Determine the (X, Y) coordinate at the center of the cell enclosing the given text.  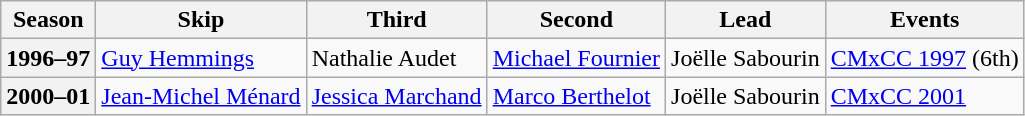
Jessica Marchand (396, 96)
Michael Fournier (576, 58)
1996–97 (48, 58)
2000–01 (48, 96)
Guy Hemmings (201, 58)
Third (396, 20)
Nathalie Audet (396, 58)
Jean-Michel Ménard (201, 96)
Lead (746, 20)
Season (48, 20)
Second (576, 20)
Marco Berthelot (576, 96)
Events (924, 20)
Skip (201, 20)
CMxCC 2001 (924, 96)
CMxCC 1997 (6th) (924, 58)
